Scan for the cell matching the given text and deliver its [X, Y] coordinate at center. 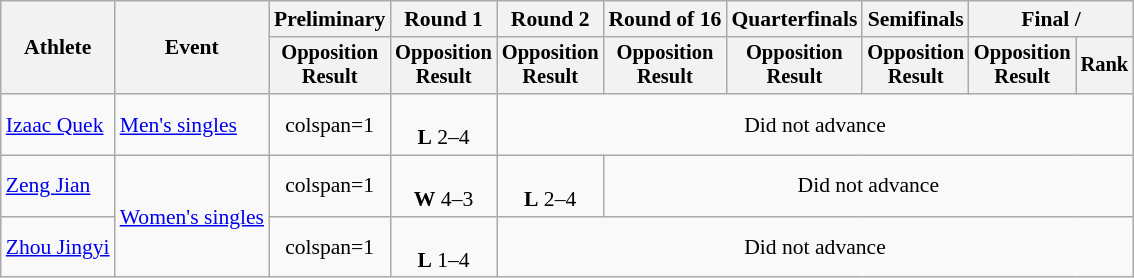
Round of 16 [664, 19]
Round 2 [550, 19]
Women's singles [192, 217]
Athlete [58, 48]
L 1–4 [444, 248]
Round 1 [444, 19]
Preliminary [330, 19]
Quarterfinals [794, 19]
Zhou Jingyi [58, 248]
Zeng Jian [58, 186]
Event [192, 48]
W 4–3 [444, 186]
Izaac Quek [58, 124]
Men's singles [192, 124]
Final / [1051, 19]
Rank [1105, 66]
Semifinals [916, 19]
